From the cell containing the given text, extract its center point as [X, Y] coordinate. 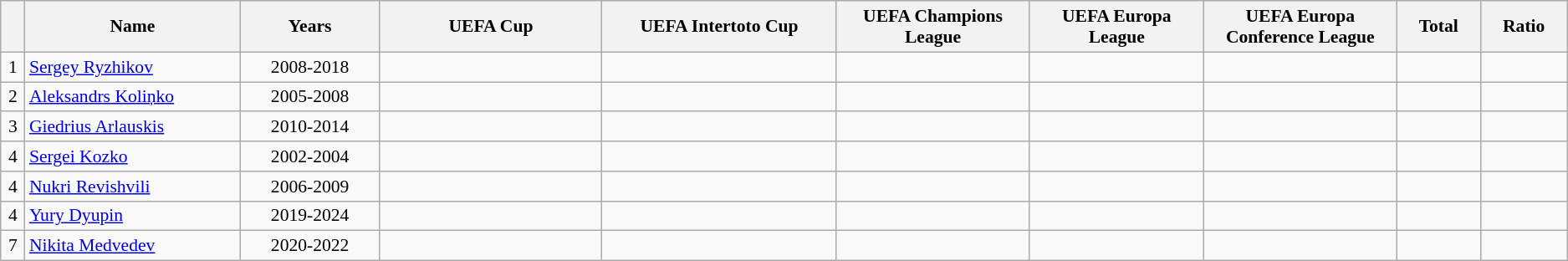
Nukri Revishvili [132, 187]
3 [13, 127]
UEFA Champions League [932, 27]
Name [132, 27]
Years [309, 27]
2002-2004 [309, 156]
UEFA Intertoto Cup [719, 27]
7 [13, 246]
Nikita Medvedev [132, 246]
UEFA Cup [490, 27]
Sergei Kozko [132, 156]
Giedrius Arlauskis [132, 127]
2020-2022 [309, 246]
Aleksandrs Koliņko [132, 97]
2010-2014 [309, 127]
2005-2008 [309, 97]
2006-2009 [309, 187]
Sergey Ryzhikov [132, 67]
Yury Dyupin [132, 216]
1 [13, 67]
UEFA Europa League [1117, 27]
2 [13, 97]
UEFA Europa Conference League [1300, 27]
Total [1438, 27]
2019-2024 [309, 216]
Ratio [1524, 27]
2008-2018 [309, 67]
